For the text-containing cell, return its midpoint in [x, y] coordinate format. 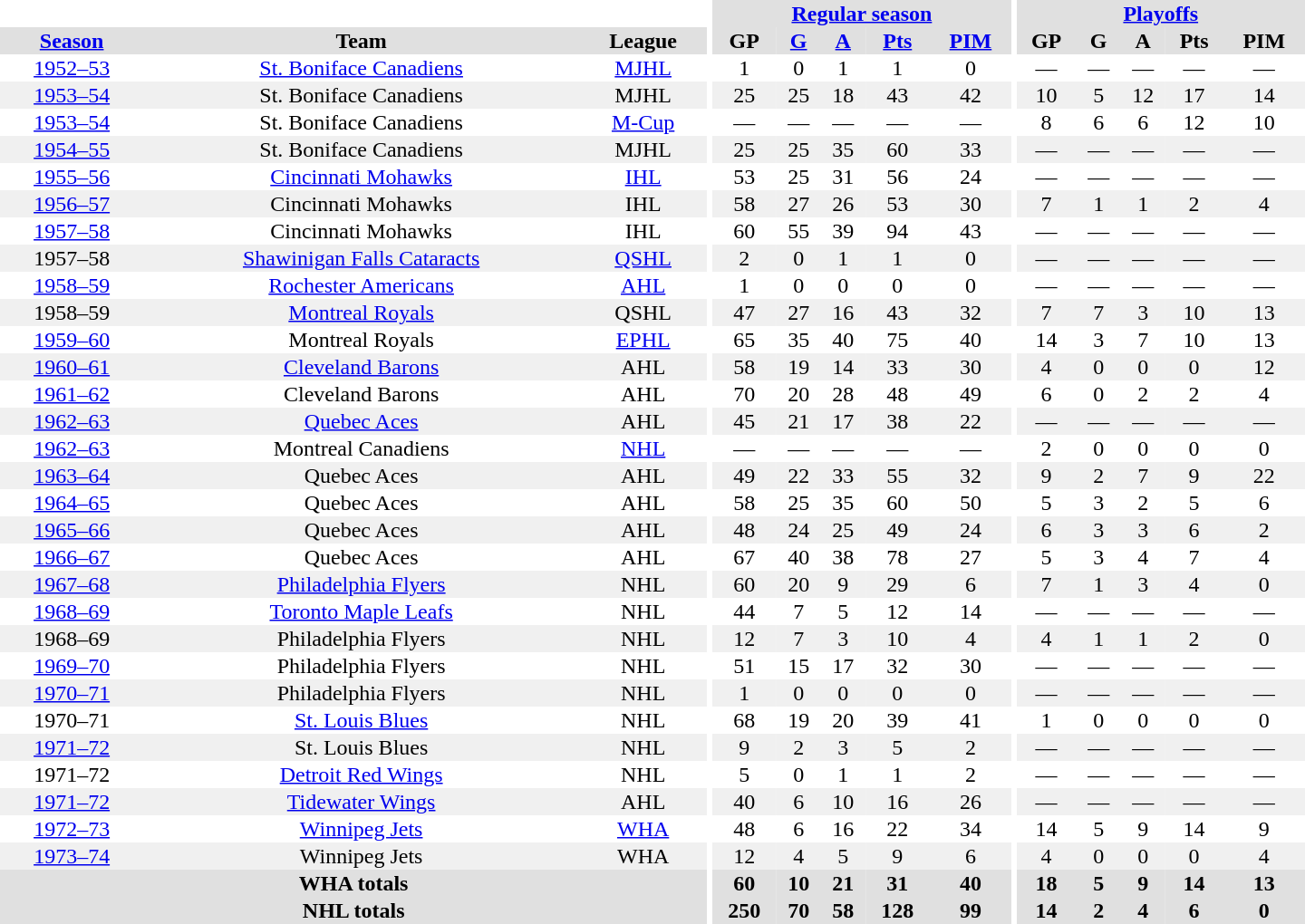
1965–66 [72, 530]
47 [745, 313]
Season [72, 41]
NHL totals [353, 910]
WHA totals [353, 883]
29 [897, 584]
1961–62 [72, 394]
67 [745, 557]
34 [971, 829]
65 [745, 340]
1954–55 [72, 149]
1952–53 [72, 68]
15 [799, 666]
Playoffs [1161, 14]
56 [897, 177]
Detroit Red Wings [361, 775]
1969–70 [72, 666]
1966–67 [72, 557]
1955–56 [72, 177]
41 [971, 720]
128 [897, 910]
1960–61 [72, 367]
Montreal Canadiens [361, 448]
68 [745, 720]
94 [897, 231]
1967–68 [72, 584]
8 [1047, 122]
28 [843, 394]
1963–64 [72, 476]
1973–74 [72, 856]
44 [745, 611]
1972–73 [72, 829]
75 [897, 340]
EPHL [643, 340]
42 [971, 95]
Rochester Americans [361, 285]
99 [971, 910]
M-Cup [643, 122]
51 [745, 666]
Team [361, 41]
1959–60 [72, 340]
Shawinigan Falls Cataracts [361, 258]
League [643, 41]
250 [745, 910]
Tidewater Wings [361, 802]
Regular season [862, 14]
45 [745, 421]
1964–65 [72, 503]
78 [897, 557]
1956–57 [72, 204]
Toronto Maple Leafs [361, 611]
50 [971, 503]
